For the text-containing cell, return its midpoint in (X, Y) coordinate format. 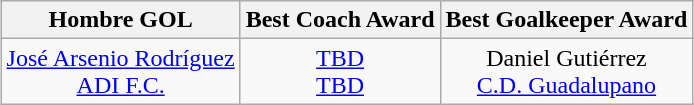
Hombre GOL (120, 20)
José Arsenio RodríguezADI F.C. (120, 72)
TBDTBD (340, 72)
Best Goalkeeper Award (566, 20)
Daniel GutiérrezC.D. Guadalupano (566, 72)
Best Coach Award (340, 20)
